Provide the (x, y) coordinate of the cell's center where the given text is located.  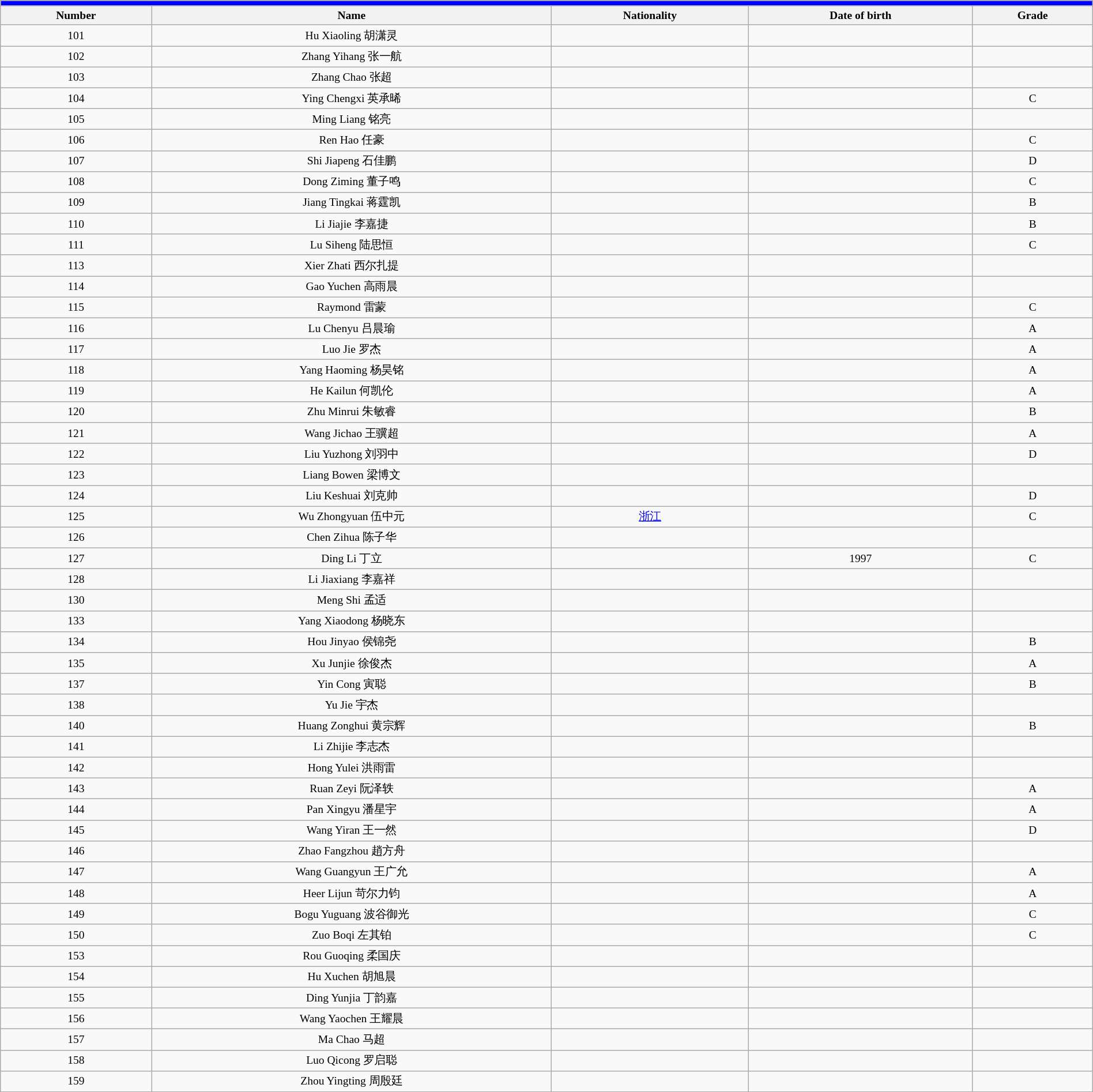
Ding Li 丁立 (352, 558)
Grade (1032, 15)
114 (76, 287)
Zhang Yihang 张一航 (352, 57)
149 (76, 914)
113 (76, 265)
Li Jiajie 李嘉捷 (352, 224)
Nationality (650, 15)
Hou Jinyao 侯锦尧 (352, 642)
浙江 (650, 517)
106 (76, 140)
Hu Xiaoling 胡潇灵 (352, 35)
102 (76, 57)
Zhu Minrui 朱敏睿 (352, 412)
125 (76, 517)
Xu Junjie 徐俊杰 (352, 663)
124 (76, 496)
121 (76, 433)
Liang Bowen 梁博文 (352, 475)
Rou Guoqing 柔国庆 (352, 956)
Wang Guangyun 王广允 (352, 872)
108 (76, 182)
128 (76, 579)
Date of birth (860, 15)
Name (352, 15)
Wang Yaochen 王耀晨 (352, 1019)
Heer Lijun 苛尔力钧 (352, 893)
Yin Cong 寅聪 (352, 684)
Number (76, 15)
Wang Jichao 王骥超 (352, 433)
141 (76, 747)
Ding Yunjia 丁韵嘉 (352, 997)
Jiang Tingkai 蒋霆凯 (352, 203)
150 (76, 935)
Hu Xuchen 胡旭晨 (352, 977)
109 (76, 203)
Huang Zonghui 黄宗辉 (352, 726)
123 (76, 475)
105 (76, 119)
Wu Zhongyuan 伍中元 (352, 517)
110 (76, 224)
147 (76, 872)
Zhao Fangzhou 趙方舟 (352, 851)
137 (76, 684)
Wang Yiran 王一然 (352, 830)
144 (76, 809)
Zuo Boqi 左其铂 (352, 935)
Pan Xingyu 潘星宇 (352, 809)
Ming Liang 铭亮 (352, 119)
Dong Ziming 董子鸣 (352, 182)
Liu Yuzhong 刘羽中 (352, 454)
158 (76, 1060)
143 (76, 788)
104 (76, 98)
101 (76, 35)
Zhang Chao 张超 (352, 77)
148 (76, 893)
118 (76, 370)
Bogu Yuguang 波谷御光 (352, 914)
Chen Zihua 陈子华 (352, 537)
Ying Chengxi 英承晞 (352, 98)
Raymond 雷蒙 (352, 307)
140 (76, 726)
Ma Chao 马超 (352, 1040)
138 (76, 705)
117 (76, 349)
103 (76, 77)
Yu Jie 宇杰 (352, 705)
Li Jiaxiang 李嘉祥 (352, 579)
Yang Haoming 杨昊铭 (352, 370)
156 (76, 1019)
Shi Jiapeng 石佳鹏 (352, 161)
135 (76, 663)
133 (76, 621)
Luo Qicong 罗启聪 (352, 1060)
145 (76, 830)
Lu Chenyu 吕晨瑜 (352, 328)
127 (76, 558)
120 (76, 412)
159 (76, 1081)
Ruan Zeyi 阮泽轶 (352, 788)
134 (76, 642)
Li Zhijie 李志杰 (352, 747)
Liu Keshuai 刘克帅 (352, 496)
He Kailun 何凯伦 (352, 391)
Hong Yulei 洪雨雷 (352, 767)
Meng Shi 孟适 (352, 600)
Gao Yuchen 高雨晨 (352, 287)
155 (76, 997)
122 (76, 454)
130 (76, 600)
Lu Siheng 陆思恒 (352, 244)
107 (76, 161)
146 (76, 851)
157 (76, 1040)
111 (76, 244)
Zhou Yingting 周殷廷 (352, 1081)
119 (76, 391)
142 (76, 767)
Xier Zhati 西尔扎提 (352, 265)
Luo Jie 罗杰 (352, 349)
115 (76, 307)
Ren Hao 任豪 (352, 140)
154 (76, 977)
Yang Xiaodong 杨晓东 (352, 621)
116 (76, 328)
1997 (860, 558)
126 (76, 537)
153 (76, 956)
